Search for the cell housing the specified text and yield its (x, y) center coordinate. 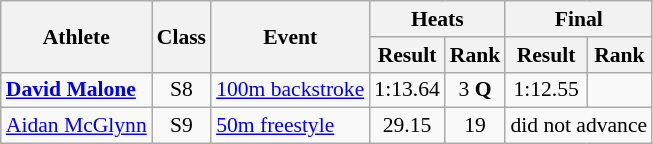
Final (578, 19)
did not advance (578, 126)
19 (476, 126)
Aidan McGlynn (76, 126)
3 Q (476, 90)
1:12.55 (546, 90)
1:13.64 (406, 90)
29.15 (406, 126)
100m backstroke (290, 90)
Athlete (76, 36)
Event (290, 36)
Class (182, 36)
S8 (182, 90)
50m freestyle (290, 126)
Heats (437, 19)
David Malone (76, 90)
S9 (182, 126)
